From the cell containing the given text, extract its center point as (x, y) coordinate. 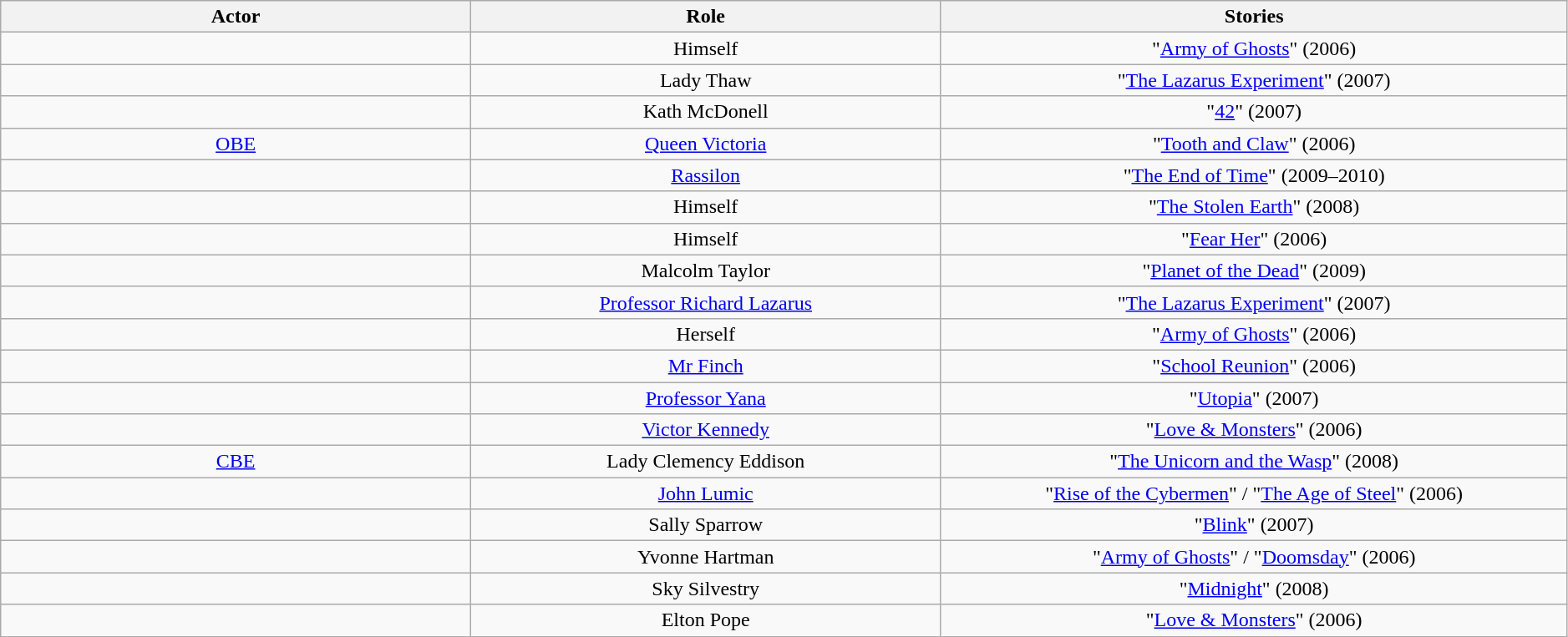
Lady Thaw (705, 80)
"Army of Ghosts" / "Doomsday" (2006) (1254, 557)
Queen Victoria (705, 144)
Herself (705, 334)
"Tooth and Claw" (2006) (1254, 144)
Professor Richard Lazarus (705, 302)
"42" (2007) (1254, 112)
Malcolm Taylor (705, 270)
Mr Finch (705, 366)
Sally Sparrow (705, 525)
"Utopia" (2007) (1254, 398)
Elton Pope (705, 620)
Lady Clemency Eddison (705, 462)
"The End of Time" (2009–2010) (1254, 175)
"School Reunion" (2006) (1254, 366)
"The Unicorn and the Wasp" (2008) (1254, 462)
CBE (236, 462)
Actor (236, 17)
"Planet of the Dead" (2009) (1254, 270)
Professor Yana (705, 398)
Role (705, 17)
Yvonne Hartman (705, 557)
OBE (236, 144)
"The Stolen Earth" (2008) (1254, 207)
John Lumic (705, 493)
Victor Kennedy (705, 430)
Stories (1254, 17)
"Fear Her" (2006) (1254, 239)
Sky Silvestry (705, 589)
"Midnight" (2008) (1254, 589)
"Blink" (2007) (1254, 525)
"Rise of the Cybermen" / "The Age of Steel" (2006) (1254, 493)
Kath McDonell (705, 112)
Rassilon (705, 175)
